Determine the (X, Y) coordinate at the center of the cell enclosing the given text.  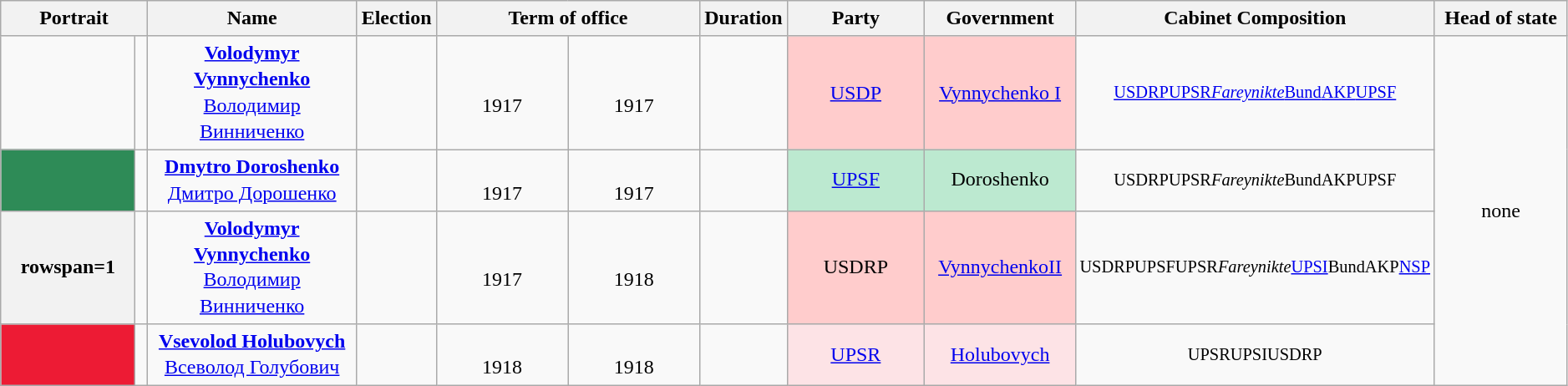
Doroshenko (1001, 180)
USDRP (855, 267)
UPSR (855, 354)
Vsevolod HolubovychВсеволод Голубович (252, 354)
Portrait (74, 18)
USDP (855, 93)
none (1500, 211)
Head of state (1500, 18)
USDRPUPSFUPSRFareynikteUPSIBundAKPNSP (1255, 267)
VynnychenkoII (1001, 267)
Dmytro DoroshenkoДмитро Дорошенко (252, 180)
Vynnychenko I (1001, 93)
Cabinet Composition (1255, 18)
Party (855, 18)
Name (252, 18)
UPSF (855, 180)
Election (396, 18)
Holubovych (1001, 354)
Term of office (568, 18)
rowspan=1 (69, 267)
Duration (743, 18)
Government (1001, 18)
UPSRUPSIUSDRP (1255, 354)
